Detect which cell encompasses the target text, then output its [x, y] center coordinate. 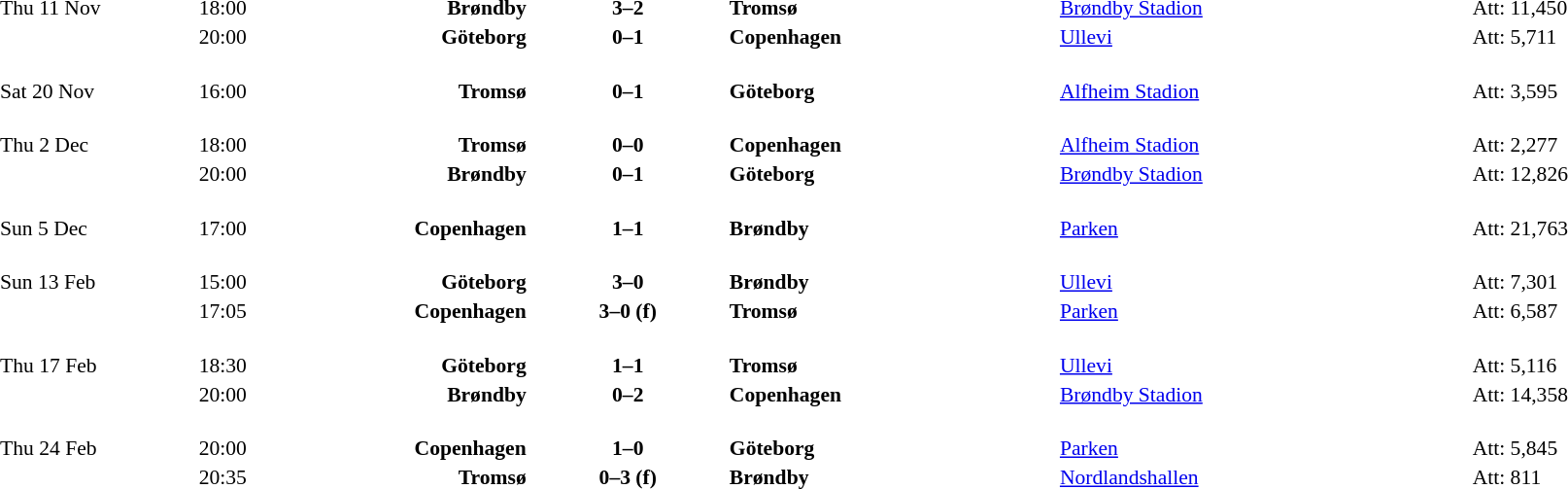
18:30 [280, 353]
3–0 (f) [628, 311]
17:05 [280, 311]
1–0 [628, 437]
17:00 [280, 216]
16:00 [280, 79]
15:00 [280, 269]
18:00 [280, 133]
0–0 [628, 133]
3–0 [628, 269]
0–2 [628, 395]
